Search for the cell housing the specified text and yield its (X, Y) center coordinate. 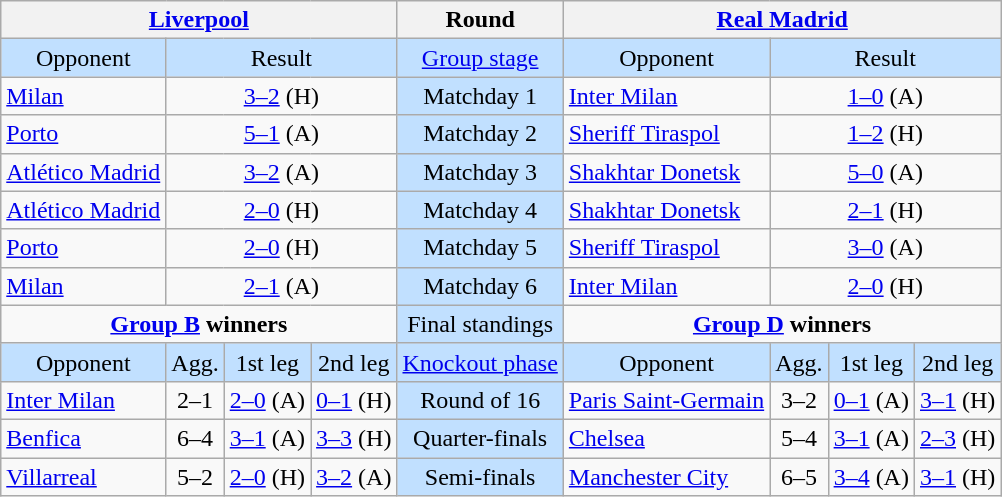
Semi-finals (480, 477)
5–0 (A) (886, 172)
Group stage (480, 58)
5–2 (195, 477)
Manchester City (666, 477)
Matchday 4 (480, 210)
Chelsea (666, 438)
0–1 (A) (871, 400)
Matchday 3 (480, 172)
Matchday 6 (480, 286)
3–2 (799, 400)
1–0 (A) (886, 96)
Paris Saint-Germain (666, 400)
2–3 (H) (957, 438)
Group D winners (782, 324)
Liverpool (199, 20)
2–1 (H) (886, 210)
6–4 (195, 438)
Matchday 2 (480, 134)
3–2 (H) (282, 96)
Benfica (84, 438)
6–5 (799, 477)
1–2 (H) (886, 134)
Matchday 5 (480, 248)
Real Madrid (782, 20)
Round of 16 (480, 400)
Group B winners (199, 324)
0–1 (H) (354, 400)
5–1 (A) (282, 134)
2–0 (A) (267, 400)
3–0 (A) (886, 248)
Round (480, 20)
2–1 (A) (282, 286)
3–4 (A) (871, 477)
5–4 (799, 438)
2–1 (195, 400)
Final standings (480, 324)
Matchday 1 (480, 96)
Quarter-finals (480, 438)
Villarreal (84, 477)
Knockout phase (480, 362)
3–3 (H) (354, 438)
